Extract the (x, y) coordinate from the center of the cell holding the provided text.  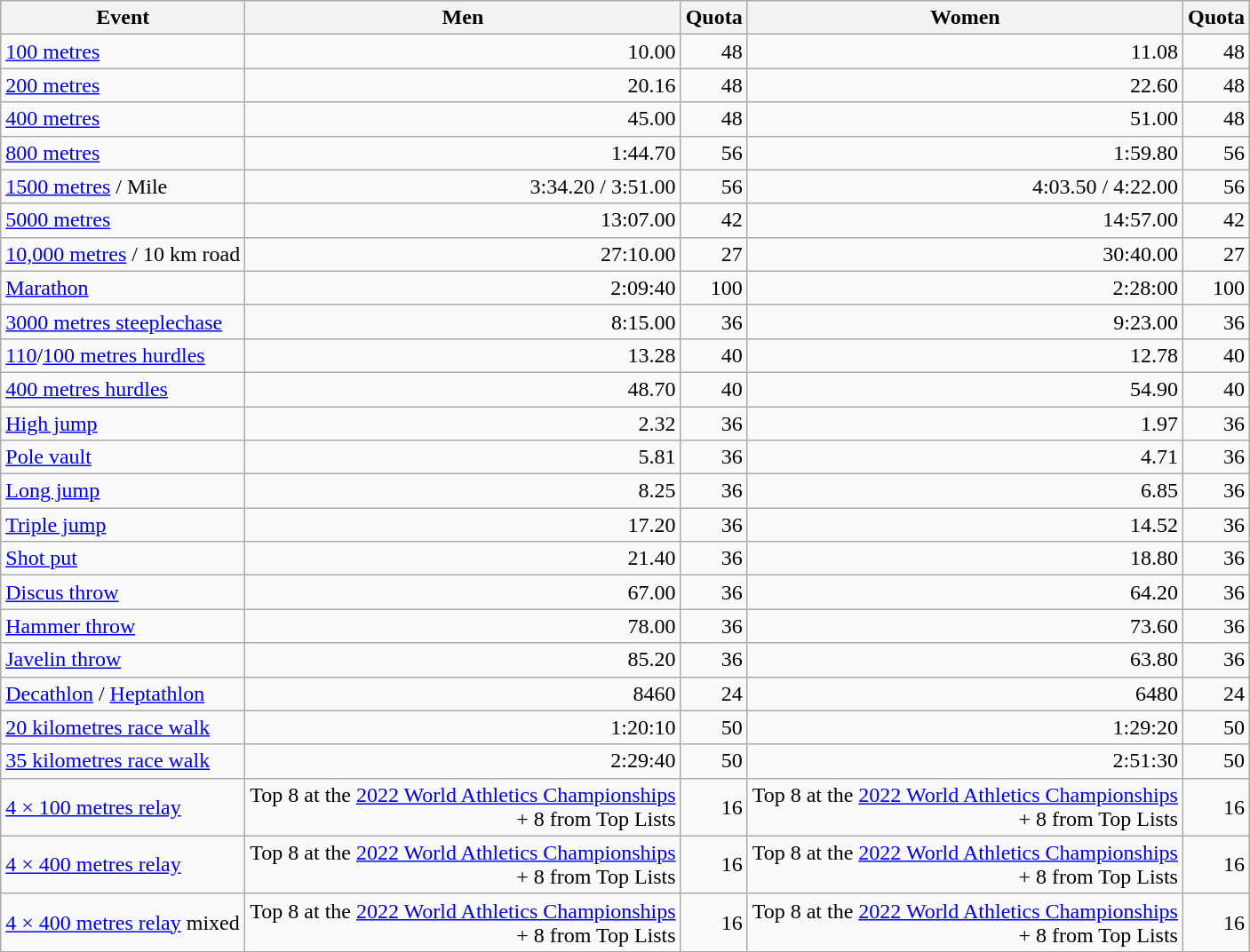
Triple jump (123, 525)
2:28:00 (965, 288)
13.28 (463, 355)
6.85 (965, 491)
1:44.70 (463, 153)
400 metres hurdles (123, 389)
Discus throw (123, 592)
12.78 (965, 355)
13:07.00 (463, 220)
110/100 metres hurdles (123, 355)
1.97 (965, 424)
63.80 (965, 660)
400 metres (123, 119)
8460 (463, 694)
35 kilometres race walk (123, 761)
85.20 (463, 660)
800 metres (123, 153)
18.80 (965, 559)
51.00 (965, 119)
9:23.00 (965, 321)
14:57.00 (965, 220)
Marathon (123, 288)
Javelin throw (123, 660)
8:15.00 (463, 321)
Pole vault (123, 457)
1:20:10 (463, 727)
2:09:40 (463, 288)
2:51:30 (965, 761)
3000 metres steeplechase (123, 321)
30:40.00 (965, 254)
4 × 100 metres relay (123, 806)
1:59.80 (965, 153)
78.00 (463, 626)
Shot put (123, 559)
5.81 (463, 457)
22.60 (965, 85)
4.71 (965, 457)
17.20 (463, 525)
100 metres (123, 52)
54.90 (965, 389)
Men (463, 18)
Event (123, 18)
67.00 (463, 592)
4 × 400 metres relay (123, 865)
45.00 (463, 119)
Hammer throw (123, 626)
20.16 (463, 85)
200 metres (123, 85)
73.60 (965, 626)
2:29:40 (463, 761)
10.00 (463, 52)
11.08 (965, 52)
8.25 (463, 491)
6480 (965, 694)
21.40 (463, 559)
4:03.50 / 4:22.00 (965, 186)
27:10.00 (463, 254)
14.52 (965, 525)
4 × 400 metres relay mixed (123, 922)
1500 metres / Mile (123, 186)
48.70 (463, 389)
Women (965, 18)
Decathlon / Heptathlon (123, 694)
64.20 (965, 592)
Long jump (123, 491)
10,000 metres / 10 km road (123, 254)
3:34.20 / 3:51.00 (463, 186)
1:29:20 (965, 727)
5000 metres (123, 220)
20 kilometres race walk (123, 727)
2.32 (463, 424)
High jump (123, 424)
